Return [X, Y] of the center of cell containing provided text 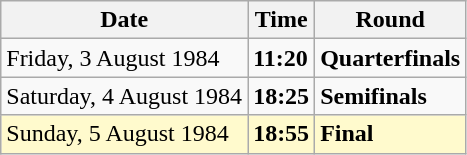
Semifinals [390, 96]
11:20 [282, 58]
Time [282, 20]
Friday, 3 August 1984 [124, 58]
Quarterfinals [390, 58]
18:25 [282, 96]
Round [390, 20]
Final [390, 134]
18:55 [282, 134]
Date [124, 20]
Sunday, 5 August 1984 [124, 134]
Saturday, 4 August 1984 [124, 96]
